Detect which cell encompasses the target text, then output its [x, y] center coordinate. 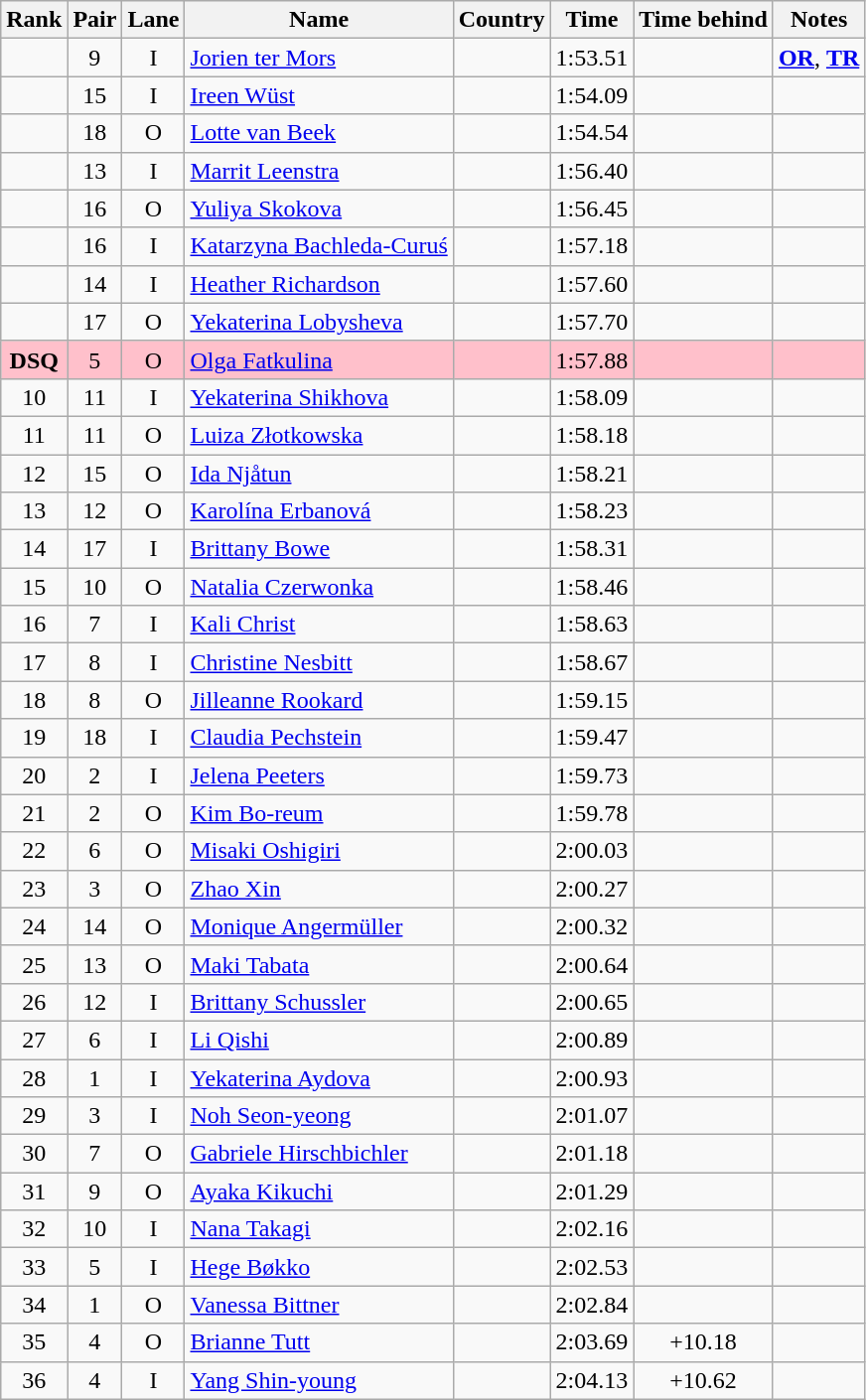
Monique Angermüller [319, 926]
31 [34, 1191]
Maki Tabata [319, 964]
Ireen Wüst [319, 95]
Lotte van Beek [319, 133]
26 [34, 1002]
2:02.53 [592, 1267]
Gabriele Hirschbichler [319, 1154]
20 [34, 775]
Jilleanne Rookard [319, 700]
2:00.64 [592, 964]
Rank [34, 20]
Noh Seon-yeong [319, 1116]
1:59.15 [592, 700]
Jelena Peeters [319, 775]
Christine Nesbitt [319, 662]
1:59.78 [592, 813]
Katarzyna Bachleda-Curuś [319, 246]
24 [34, 926]
Country [502, 20]
Brittany Schussler [319, 1002]
32 [34, 1229]
1:58.31 [592, 549]
21 [34, 813]
1:53.51 [592, 58]
1:57.60 [592, 284]
1:56.40 [592, 171]
1:58.23 [592, 511]
Jorien ter Mors [319, 58]
Heather Richardson [319, 284]
OR, TR [818, 58]
1:58.18 [592, 435]
Name [319, 20]
Notes [818, 20]
Kali Christ [319, 625]
1:58.21 [592, 474]
2:03.69 [592, 1342]
Time behind [703, 20]
1:58.09 [592, 397]
Brittany Bowe [319, 549]
2:00.03 [592, 851]
2:00.89 [592, 1040]
34 [34, 1305]
Misaki Oshigiri [319, 851]
33 [34, 1267]
Yekaterina Shikhova [319, 397]
Karolína Erbanová [319, 511]
1:57.70 [592, 322]
+10.62 [703, 1380]
Time [592, 20]
Yekaterina Aydova [319, 1077]
Luiza Złotkowska [319, 435]
1:57.88 [592, 359]
DSQ [34, 359]
Claudia Pechstein [319, 738]
Vanessa Bittner [319, 1305]
Li Qishi [319, 1040]
Zhao Xin [319, 889]
Ayaka Kikuchi [319, 1191]
36 [34, 1380]
23 [34, 889]
2:00.93 [592, 1077]
35 [34, 1342]
Yekaterina Lobysheva [319, 322]
2:00.65 [592, 1002]
1:59.47 [592, 738]
1:57.18 [592, 246]
1:54.09 [592, 95]
Natalia Czerwonka [319, 587]
Yuliya Skokova [319, 209]
2:01.18 [592, 1154]
Yang Shin-young [319, 1380]
Hege Bøkko [319, 1267]
Brianne Tutt [319, 1342]
Nana Takagi [319, 1229]
Lane [153, 20]
27 [34, 1040]
Marrit Leenstra [319, 171]
2:00.32 [592, 926]
1:59.73 [592, 775]
30 [34, 1154]
2:01.29 [592, 1191]
2:04.13 [592, 1380]
Pair [95, 20]
2:00.27 [592, 889]
2:02.16 [592, 1229]
1:58.67 [592, 662]
2:02.84 [592, 1305]
+10.18 [703, 1342]
19 [34, 738]
Olga Fatkulina [319, 359]
28 [34, 1077]
1:56.45 [592, 209]
22 [34, 851]
1:58.63 [592, 625]
1:58.46 [592, 587]
29 [34, 1116]
2:01.07 [592, 1116]
1:54.54 [592, 133]
Ida Njåtun [319, 474]
Kim Bo-reum [319, 813]
25 [34, 964]
